Detect which cell encompasses the target text, then output its (X, Y) center coordinate. 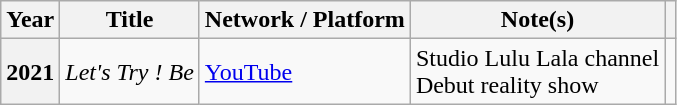
YouTube (304, 72)
Studio Lulu Lala channelDebut reality show (537, 72)
Note(s) (537, 20)
Year (30, 20)
Title (130, 20)
Network / Platform (304, 20)
Let's Try ! Be (130, 72)
2021 (30, 72)
